Pinpoint the cell where the given text exists, returning its [X, Y] midpoint coordinate. 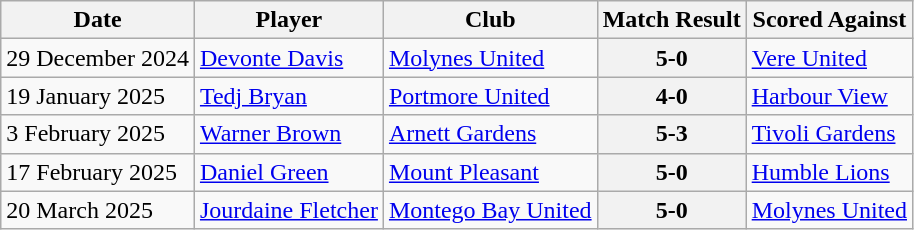
Date [98, 20]
Tedj Bryan [288, 96]
29 December 2024 [98, 58]
Mount Pleasant [490, 172]
Portmore United [490, 96]
Montego Bay United [490, 210]
Daniel Green [288, 172]
4-0 [672, 96]
Warner Brown [288, 134]
19 January 2025 [98, 96]
5-3 [672, 134]
Devonte Davis [288, 58]
Player [288, 20]
Arnett Gardens [490, 134]
Vere United [829, 58]
3 February 2025 [98, 134]
20 March 2025 [98, 210]
17 February 2025 [98, 172]
Match Result [672, 20]
Scored Against [829, 20]
Harbour View [829, 96]
Jourdaine Fletcher [288, 210]
Club [490, 20]
Humble Lions [829, 172]
Tivoli Gardens [829, 134]
